Scan for the cell matching the given text and deliver its (X, Y) coordinate at center. 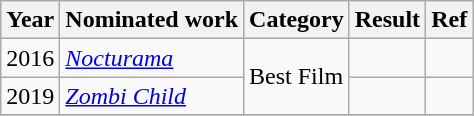
Year (30, 20)
Result (387, 20)
2016 (30, 58)
Zombi Child (152, 96)
Best Film (297, 77)
Nocturama (152, 58)
Nominated work (152, 20)
2019 (30, 96)
Ref (450, 20)
Category (297, 20)
